Scan for the cell matching the given text and deliver its [x, y] coordinate at center. 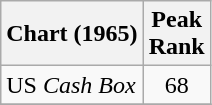
US Cash Box [72, 85]
68 [176, 85]
PeakRank [176, 34]
Chart (1965) [72, 34]
